Determine the (X, Y) coordinate at the center of the cell enclosing the given text.  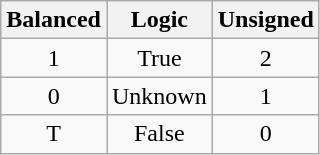
Unknown (159, 96)
Logic (159, 20)
True (159, 58)
Balanced (54, 20)
False (159, 134)
Unsigned (266, 20)
2 (266, 58)
T (54, 134)
